Find where the given text appears and provide that cell's center as (x, y) coordinate. 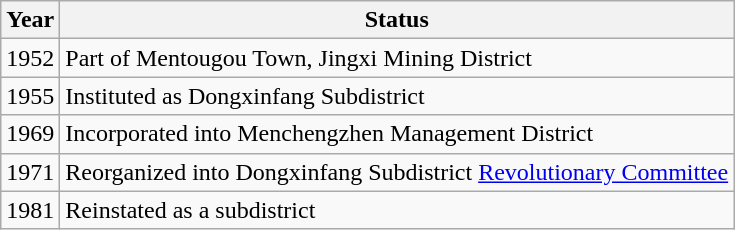
Status (397, 20)
Instituted as Dongxinfang Subdistrict (397, 96)
1971 (30, 172)
1955 (30, 96)
1969 (30, 134)
1981 (30, 210)
Reorganized into Dongxinfang Subdistrict Revolutionary Committee (397, 172)
Part of Mentougou Town, Jingxi Mining District (397, 58)
Reinstated as a subdistrict (397, 210)
1952 (30, 58)
Year (30, 20)
Incorporated into Menchengzhen Management District (397, 134)
